Output the (X, Y) coordinate of the center of the cell containing the given text.  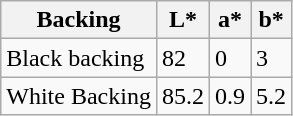
White Backing (79, 96)
85.2 (182, 96)
3 (272, 58)
0 (230, 58)
b* (272, 20)
5.2 (272, 96)
a* (230, 20)
Backing (79, 20)
82 (182, 58)
0.9 (230, 96)
L* (182, 20)
Black backing (79, 58)
